Return the [X, Y] coordinate for the center point of the cell that contains the specified text.  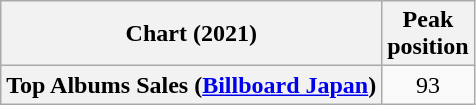
Peakposition [428, 34]
Top Albums Sales (Billboard Japan) [192, 85]
93 [428, 85]
Chart (2021) [192, 34]
